From the cell containing the given text, extract its center point as (X, Y) coordinate. 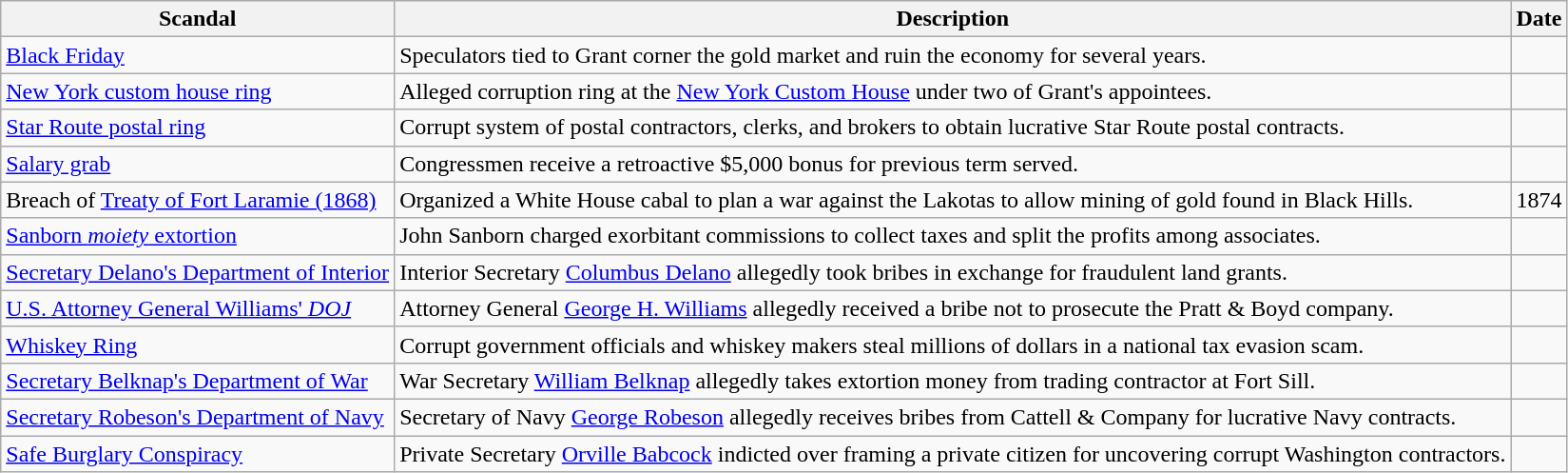
Alleged corruption ring at the New York Custom House under two of Grant's appointees. (953, 91)
U.S. Attorney General Williams' DOJ (198, 308)
Speculators tied to Grant corner the gold market and ruin the economy for several years. (953, 55)
Attorney General George H. Williams allegedly received a bribe not to prosecute the Pratt & Boyd company. (953, 308)
New York custom house ring (198, 91)
Secretary Belknap's Department of War (198, 381)
Interior Secretary Columbus Delano allegedly took bribes in exchange for fraudulent land grants. (953, 272)
Scandal (198, 19)
Black Friday (198, 55)
Secretary Delano's Department of Interior (198, 272)
Breach of Treaty of Fort Laramie (1868) (198, 200)
Secretary Robeson's Department of Navy (198, 417)
Corrupt government officials and whiskey makers steal millions of dollars in a national tax evasion scam. (953, 345)
Congressmen receive a retroactive $5,000 bonus for previous term served. (953, 164)
Secretary of Navy George Robeson allegedly receives bribes from Cattell & Company for lucrative Navy contracts. (953, 417)
1874 (1539, 200)
Salary grab (198, 164)
Corrupt system of postal contractors, clerks, and brokers to obtain lucrative Star Route postal contracts. (953, 128)
Private Secretary Orville Babcock indicted over framing a private citizen for uncovering corrupt Washington contractors. (953, 454)
Description (953, 19)
War Secretary William Belknap allegedly takes extortion money from trading contractor at Fort Sill. (953, 381)
Whiskey Ring (198, 345)
Organized a White House cabal to plan a war against the Lakotas to allow mining of gold found in Black Hills. (953, 200)
Sanborn moiety extortion (198, 236)
Date (1539, 19)
John Sanborn charged exorbitant commissions to collect taxes and split the profits among associates. (953, 236)
Star Route postal ring (198, 128)
Safe Burglary Conspiracy (198, 454)
